Return (x, y) of the center of cell containing provided text 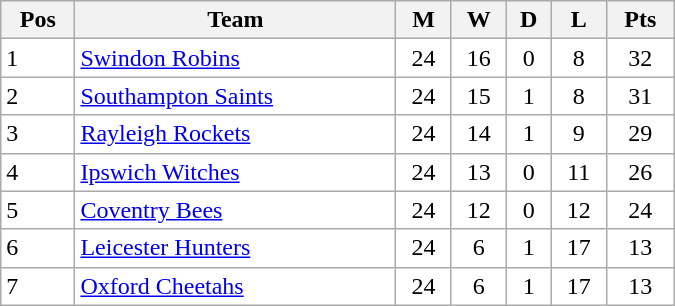
Swindon Robins (236, 58)
15 (478, 96)
16 (478, 58)
2 (38, 96)
Pos (38, 20)
14 (478, 134)
9 (578, 134)
W (478, 20)
11 (578, 172)
Pts (640, 20)
Team (236, 20)
Southampton Saints (236, 96)
Leicester Hunters (236, 248)
Ipswich Witches (236, 172)
Rayleigh Rockets (236, 134)
3 (38, 134)
26 (640, 172)
D (528, 20)
Oxford Cheetahs (236, 286)
29 (640, 134)
32 (640, 58)
M (424, 20)
5 (38, 210)
4 (38, 172)
31 (640, 96)
Coventry Bees (236, 210)
7 (38, 286)
L (578, 20)
